Identify which cell holds the provided text, then report its [X, Y] central coordinate. 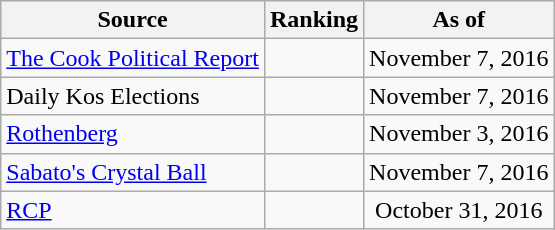
The Cook Political Report [133, 58]
November 3, 2016 [459, 134]
October 31, 2016 [459, 210]
Source [133, 20]
Rothenberg [133, 134]
Daily Kos Elections [133, 96]
As of [459, 20]
RCP [133, 210]
Ranking [314, 20]
Sabato's Crystal Ball [133, 172]
